Detect which cell encompasses the target text, then output its (X, Y) center coordinate. 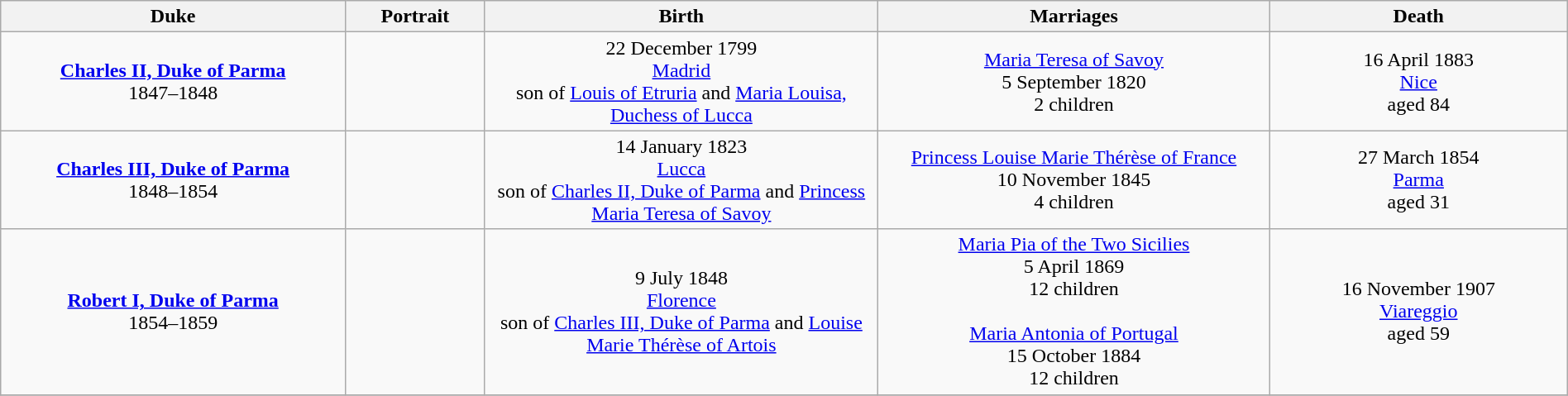
Duke (174, 17)
9 July 1848Florenceson of Charles III, Duke of Parma and Louise Marie Thérèse of Artois (681, 312)
Princess Louise Marie Thérèse of France10 November 18454 children (1074, 180)
Portrait (415, 17)
Charles III, Duke of Parma1848–1854 (174, 180)
Charles II, Duke of Parma1847–1848 (174, 81)
Marriages (1074, 17)
27 March 1854Parmaaged 31 (1418, 180)
Death (1418, 17)
14 January 1823Luccason of Charles II, Duke of Parma and Princess Maria Teresa of Savoy (681, 180)
22 December 1799Madridson of Louis of Etruria and Maria Louisa, Duchess of Lucca (681, 81)
16 April 1883Niceaged 84 (1418, 81)
16 November 1907Viareggioaged 59 (1418, 312)
Robert I, Duke of Parma1854–1859 (174, 312)
Birth (681, 17)
Maria Pia of the Two Sicilies5 April 186912 childrenMaria Antonia of Portugal15 October 188412 children (1074, 312)
Maria Teresa of Savoy5 September 18202 children (1074, 81)
